From the cell containing the given text, extract its center point as [X, Y] coordinate. 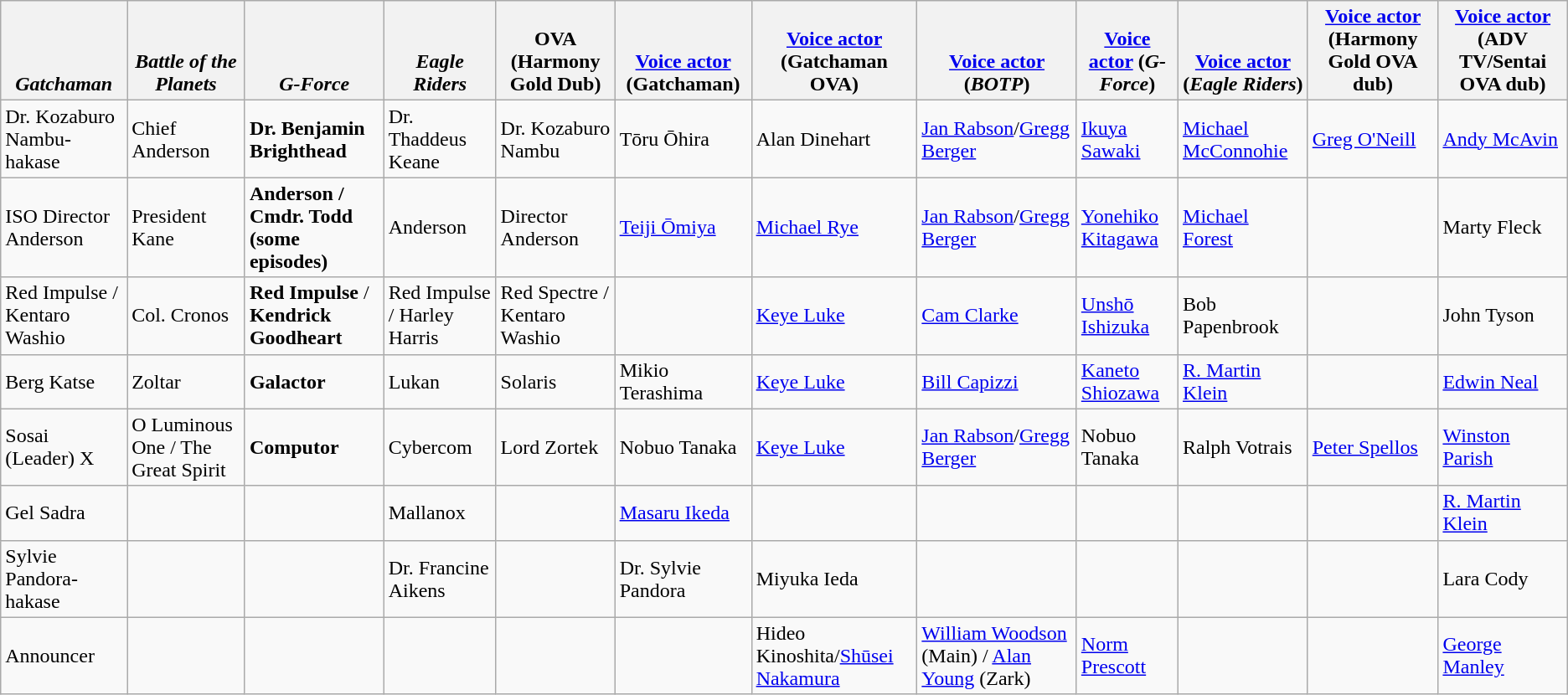
Sylvie Pandora-hakase [64, 579]
Solaris [555, 382]
Red Spectre / Kentaro Washio [555, 316]
Voice actor (Gatchaman) [683, 50]
Voice actor (Harmony Gold OVA dub) [1373, 50]
G-Force [314, 50]
Sosai (Leader) X [64, 447]
Dr. Kozaburo Nambu [555, 139]
Hideo Kinoshita/Shūsei Nakamura [834, 656]
Chief Anderson [186, 139]
Bob Papenbrook [1243, 316]
Dr. Thaddeus Keane [440, 139]
Red Impulse / Harley Harris [440, 316]
Dr. Sylvie Pandora [683, 579]
Galactor [314, 382]
Voice actor (G-Force) [1127, 50]
Miyuka Ieda [834, 579]
Bill Capizzi [997, 382]
Computor [314, 447]
Peter Spellos [1373, 447]
O Luminous One / The Great Spirit [186, 447]
Ikuya Sawaki [1127, 139]
Ralph Votrais [1243, 447]
Battle of the Planets [186, 50]
Director Anderson [555, 228]
Winston Parish [1503, 447]
Col. Cronos [186, 316]
Teiji Ōmiya [683, 228]
Lara Cody [1503, 579]
Voice actor (ADV TV/Sentai OVA dub) [1503, 50]
Lord Zortek [555, 447]
Mallanox [440, 512]
OVA (Harmony Gold Dub) [555, 50]
Cybercom [440, 447]
Dr. Benjamin Brighthead [314, 139]
Dr. Francine Aikens [440, 579]
Greg O'Neill [1373, 139]
Tōru Ōhira [683, 139]
Anderson [440, 228]
Mikio Terashima [683, 382]
Yonehiko Kitagawa [1127, 228]
Alan Dinehart [834, 139]
Zoltar [186, 382]
Announcer [64, 656]
ISO Director Anderson [64, 228]
Masaru Ikeda [683, 512]
President Kane [186, 228]
Voice actor (Gatchaman OVA) [834, 50]
Michael Forest [1243, 228]
Marty Fleck [1503, 228]
Kaneto Shiozawa [1127, 382]
Anderson / Cmdr. Todd (some episodes) [314, 228]
Michael Rye [834, 228]
Red Impulse / Kendrick Goodheart [314, 316]
Andy McAvin [1503, 139]
John Tyson [1503, 316]
Voice actor (Eagle Riders) [1243, 50]
George Manley [1503, 656]
Norm Prescott [1127, 656]
Cam Clarke [997, 316]
Eagle Riders [440, 50]
Michael McConnohie [1243, 139]
Dr. Kozaburo Nambu-hakase [64, 139]
Gel Sadra [64, 512]
Red Impulse / Kentaro Washio [64, 316]
William Woodson (Main) / Alan Young (Zark) [997, 656]
Voice actor (BOTP) [997, 50]
Unshō Ishizuka [1127, 316]
Gatchaman [64, 50]
Berg Katse [64, 382]
Lukan [440, 382]
Edwin Neal [1503, 382]
